Return (X, Y) of the center of cell containing provided text 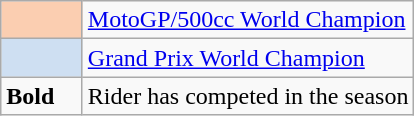
Grand Prix World Champion (248, 58)
Bold (42, 96)
MotoGP/500cc World Champion (248, 20)
Rider has competed in the season (248, 96)
